Determine the [x, y] coordinate at the center of the cell enclosing the given text.  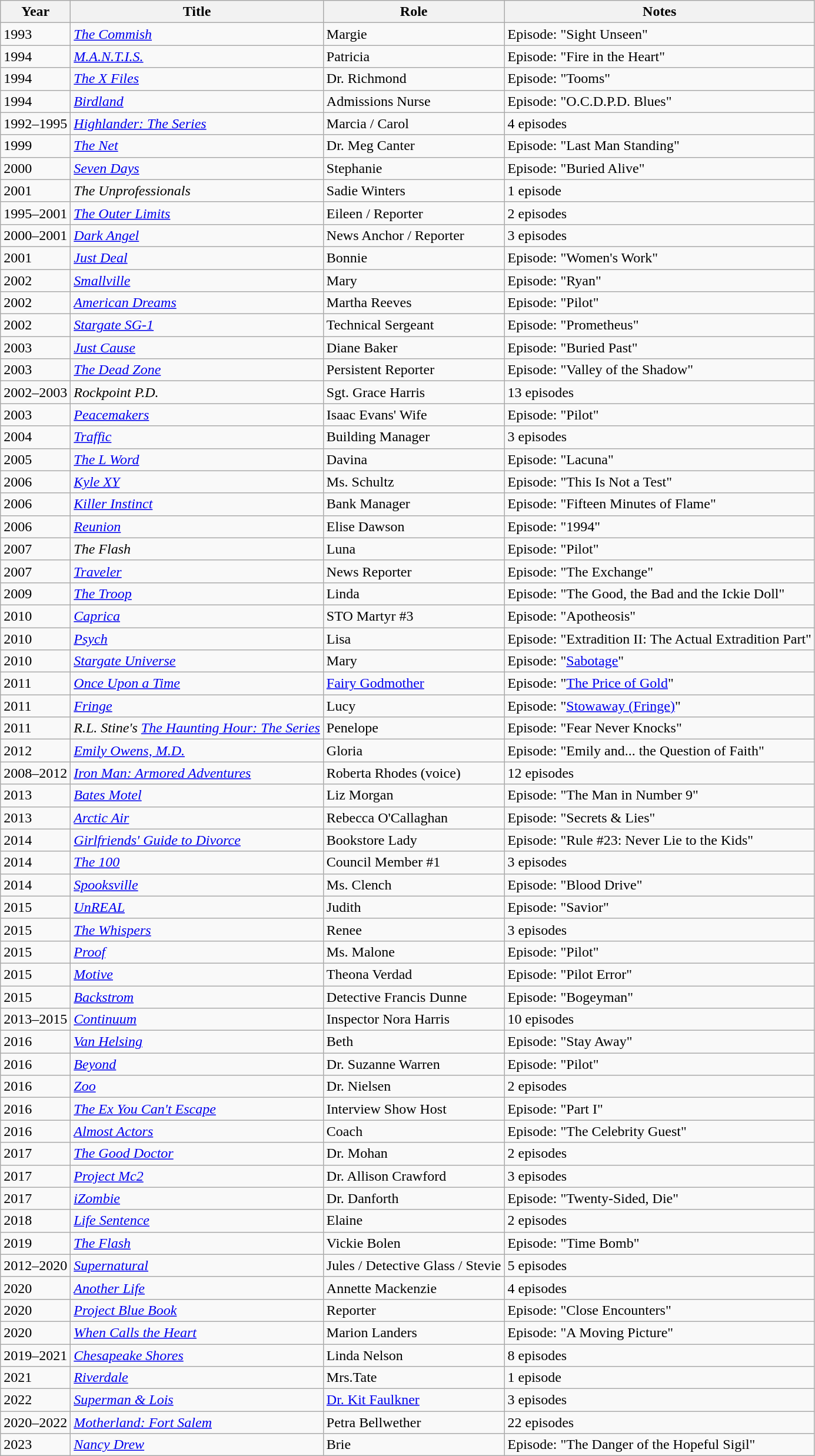
Brie [414, 1445]
Sadie Winters [414, 191]
Margie [414, 34]
Dr. Allison Crawford [414, 1176]
22 episodes [659, 1422]
Dr. Kit Faulkner [414, 1400]
Episode: "Stay Away" [659, 1042]
2019 [35, 1243]
Rebecca O'Callaghan [414, 818]
Rockpoint P.D. [197, 392]
iZombie [197, 1198]
Fringe [197, 706]
Coach [414, 1131]
Bank Manager [414, 504]
Just Deal [197, 258]
Dr. Mohan [414, 1154]
Building Manager [414, 437]
Isaac Evans' Wife [414, 415]
Episode: "Valley of the Shadow" [659, 370]
Eileen / Reporter [414, 213]
Kyle XY [197, 482]
Episode: "Last Man Standing" [659, 146]
Episode: "O.C.D.P.D. Blues" [659, 101]
Almost Actors [197, 1131]
Iron Man: Armored Adventures [197, 773]
Year [35, 12]
The Net [197, 146]
Reporter [414, 1310]
Dr. Nielsen [414, 1087]
Persistent Reporter [414, 370]
Peacemakers [197, 415]
13 episodes [659, 392]
2005 [35, 459]
Reunion [197, 527]
Episode: "The Exchange" [659, 571]
Liz Morgan [414, 795]
8 episodes [659, 1355]
Proof [197, 952]
2012–2020 [35, 1265]
Ms. Schultz [414, 482]
Dr. Richmond [414, 79]
Linda Nelson [414, 1355]
Riverdale [197, 1378]
Episode: "Stowaway (Fringe)" [659, 706]
Episode: "Prometheus" [659, 325]
Girlfriends' Guide to Divorce [197, 840]
Episode: "Part I" [659, 1109]
Diane Baker [414, 348]
The L Word [197, 459]
Continuum [197, 1019]
Marcia / Carol [414, 124]
Petra Bellwether [414, 1422]
Project Blue Book [197, 1310]
Annette Mackenzie [414, 1288]
Vickie Bolen [414, 1243]
Episode: "The Good, the Bad and the Ickie Doll" [659, 594]
2008–2012 [35, 773]
Just Cause [197, 348]
Spooksville [197, 885]
Motive [197, 974]
Episode: "Women's Work" [659, 258]
2002–2003 [35, 392]
2004 [35, 437]
Caprica [197, 616]
Beyond [197, 1064]
Episode: "The Danger of the Hopeful Sigil" [659, 1445]
Chesapeake Shores [197, 1355]
Ms. Clench [414, 885]
Penelope [414, 728]
Episode: "Time Bomb" [659, 1243]
Bonnie [414, 258]
STO Martyr #3 [414, 616]
2022 [35, 1400]
Traffic [197, 437]
Episode: "The Price of Gold" [659, 684]
The Good Doctor [197, 1154]
Fairy Godmother [414, 684]
Title [197, 12]
2013–2015 [35, 1019]
2019–2021 [35, 1355]
Superman & Lois [197, 1400]
News Anchor / Reporter [414, 235]
1992–1995 [35, 124]
Life Sentence [197, 1221]
Marion Landers [414, 1332]
Smallville [197, 281]
Elaine [414, 1221]
2021 [35, 1378]
Project Mc2 [197, 1176]
2012 [35, 751]
Nancy Drew [197, 1445]
The Dead Zone [197, 370]
Van Helsing [197, 1042]
2000 [35, 168]
Episode: "Fear Never Knocks" [659, 728]
The Unprofessionals [197, 191]
When Calls the Heart [197, 1332]
Episode: "This Is Not a Test" [659, 482]
Killer Instinct [197, 504]
Beth [414, 1042]
Once Upon a Time [197, 684]
Episode: "Sabotage" [659, 661]
Technical Sergeant [414, 325]
Episode: "Buried Past" [659, 348]
Martha Reeves [414, 303]
Episode: "Fire in the Heart" [659, 56]
Patricia [414, 56]
Stargate Universe [197, 661]
Birdland [197, 101]
Episode: "Tooms" [659, 79]
The Troop [197, 594]
Davina [414, 459]
1999 [35, 146]
Dr. Meg Canter [414, 146]
The X Files [197, 79]
Luna [414, 549]
Episode: "Secrets & Lies" [659, 818]
Renee [414, 929]
Jules / Detective Glass / Stevie [414, 1265]
Gloria [414, 751]
Another Life [197, 1288]
Highlander: The Series [197, 124]
Episode: "Fifteen Minutes of Flame" [659, 504]
Episode: "Apotheosis" [659, 616]
UnREAL [197, 907]
Episode: "Sight Unseen" [659, 34]
Theona Verdad [414, 974]
Stargate SG-1 [197, 325]
Dark Angel [197, 235]
Episode: "Twenty-Sided, Die" [659, 1198]
Episode: "Emily and... the Question of Faith" [659, 751]
10 episodes [659, 1019]
5 episodes [659, 1265]
The Whispers [197, 929]
Sgt. Grace Harris [414, 392]
The 100 [197, 862]
Traveler [197, 571]
Admissions Nurse [414, 101]
Episode: "A Moving Picture" [659, 1332]
Episode: "Ryan" [659, 281]
Backstrom [197, 997]
Episode: "Pilot Error" [659, 974]
Episode: "Bogeyman" [659, 997]
Zoo [197, 1087]
Elise Dawson [414, 527]
Episode: "Blood Drive" [659, 885]
Inspector Nora Harris [414, 1019]
Notes [659, 12]
Bookstore Lady [414, 840]
News Reporter [414, 571]
Interview Show Host [414, 1109]
R.L. Stine's The Haunting Hour: The Series [197, 728]
Episode: "Buried Alive" [659, 168]
Role [414, 12]
Mrs.Tate [414, 1378]
The Ex You Can't Escape [197, 1109]
Psych [197, 638]
The Outer Limits [197, 213]
Dr. Danforth [414, 1198]
Episode: "Close Encounters" [659, 1310]
M.A.N.T.I.S. [197, 56]
Episode: "The Man in Number 9" [659, 795]
12 episodes [659, 773]
Episode: "Lacuna" [659, 459]
1993 [35, 34]
Episode: "The Celebrity Guest" [659, 1131]
Episode: "Extradition II: The Actual Extradition Part" [659, 638]
American Dreams [197, 303]
Detective Francis Dunne [414, 997]
Emily Owens, M.D. [197, 751]
Episode: "Rule #23: Never Lie to the Kids" [659, 840]
The Commish [197, 34]
Linda [414, 594]
Seven Days [197, 168]
Supernatural [197, 1265]
Episode: "Savior" [659, 907]
Council Member #1 [414, 862]
Lucy [414, 706]
1995–2001 [35, 213]
Motherland: Fort Salem [197, 1422]
Ms. Malone [414, 952]
Bates Motel [197, 795]
2020–2022 [35, 1422]
2000–2001 [35, 235]
Lisa [414, 638]
Judith [414, 907]
Episode: "1994" [659, 527]
2018 [35, 1221]
Dr. Suzanne Warren [414, 1064]
2023 [35, 1445]
Stephanie [414, 168]
2009 [35, 594]
Roberta Rhodes (voice) [414, 773]
Arctic Air [197, 818]
